Return [X, Y] of the center of cell containing provided text 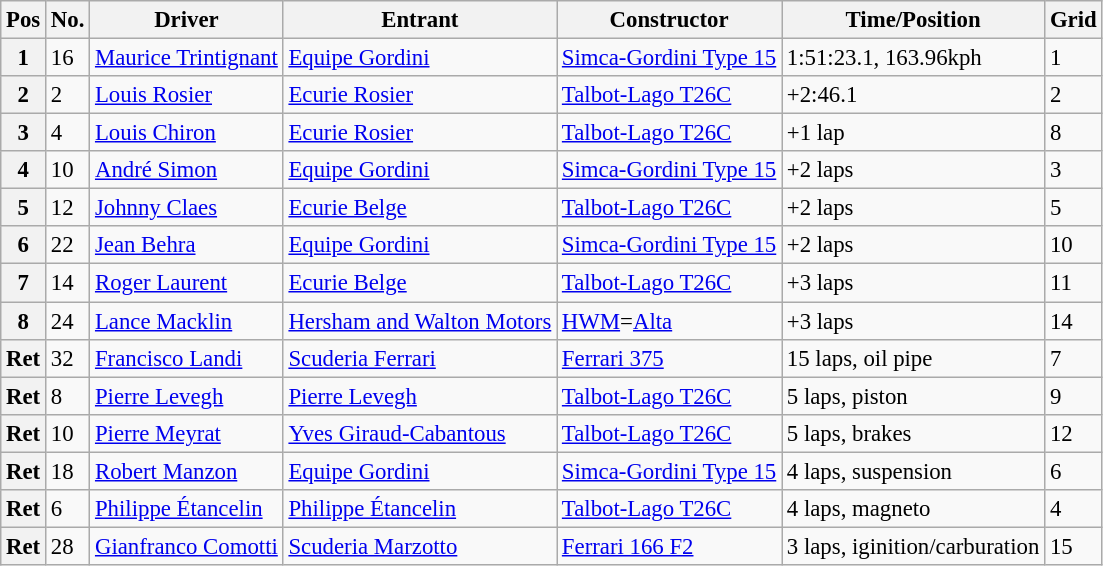
Grid [1074, 20]
22 [68, 245]
4 laps, suspension [914, 471]
4 laps, magneto [914, 509]
5 laps, brakes [914, 433]
Lance Macklin [186, 321]
+2:46.1 [914, 95]
18 [68, 471]
3 laps, iginition/carburation [914, 546]
Entrant [420, 20]
Ferrari 375 [670, 358]
32 [68, 358]
Robert Manzon [186, 471]
Jean Behra [186, 245]
Roger Laurent [186, 283]
Johnny Claes [186, 208]
Maurice Trintignant [186, 58]
28 [68, 546]
15 [1074, 546]
Scuderia Marzotto [420, 546]
Yves Giraud-Cabantous [420, 433]
Pos [24, 20]
Driver [186, 20]
5 laps, piston [914, 396]
Louis Chiron [186, 133]
Louis Rosier [186, 95]
24 [68, 321]
15 laps, oil pipe [914, 358]
Hersham and Walton Motors [420, 321]
Ferrari 166 F2 [670, 546]
Francisco Landi [186, 358]
Scuderia Ferrari [420, 358]
Pierre Meyrat [186, 433]
André Simon [186, 170]
+1 lap [914, 133]
Constructor [670, 20]
No. [68, 20]
1:51:23.1, 163.96kph [914, 58]
16 [68, 58]
11 [1074, 283]
HWM=Alta [670, 321]
Time/Position [914, 20]
9 [1074, 396]
Gianfranco Comotti [186, 546]
